Return (x, y) of the center of cell containing provided text 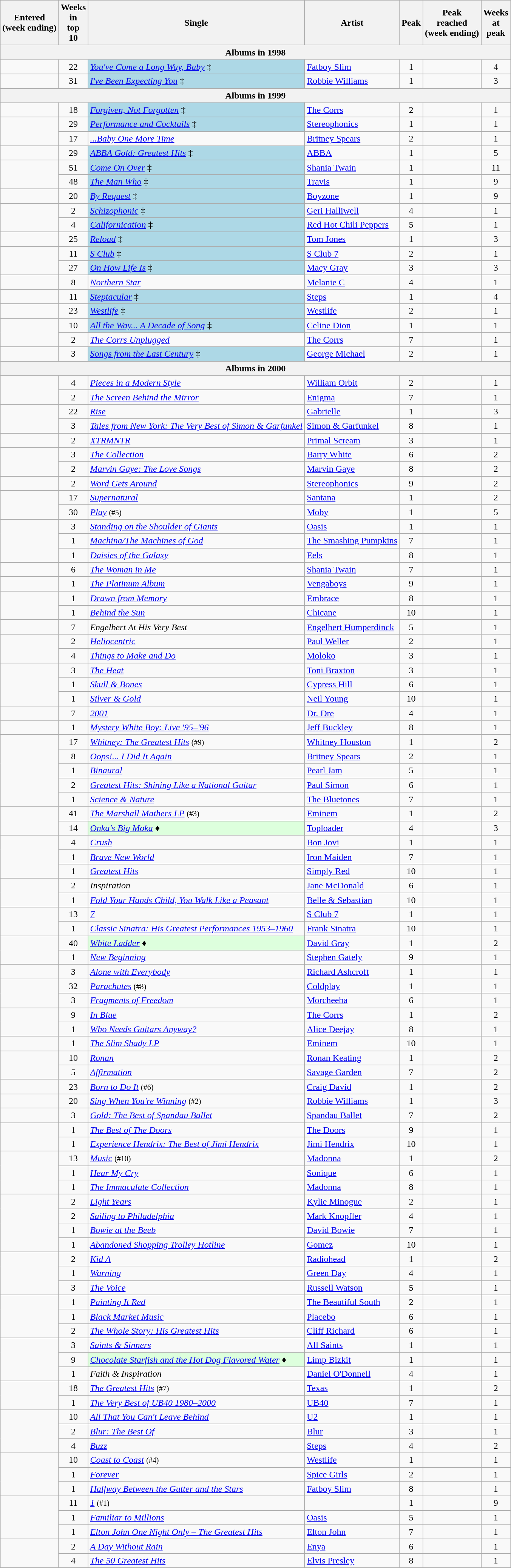
Experience Hendrix: The Best of Jimi Hendrix (196, 1144)
ABBA Gold: Greatest Hits ‡ (196, 153)
Who Needs Guitars Anyway? (196, 1029)
XTRMNTR (196, 440)
Weeksintop10 (73, 23)
Mark Knopfler (352, 1216)
I've Been Expecting You ‡ (196, 81)
Northern Star (196, 282)
Single (196, 23)
Belle & Sebastian (352, 900)
UB40 (352, 1403)
The Smashing Pumpkins (352, 541)
New Beginning (196, 957)
Engelbert Humperdinck (352, 627)
Light Years (196, 1202)
Machina/The Machines of God (196, 541)
White Ladder ♦ (196, 943)
Greatest Hits: Shining Like a National Guitar (196, 785)
Celine Dion (352, 325)
The Man Who ‡ (196, 182)
The Marshall Mathers LP (#3) (196, 814)
The Doors (352, 1129)
The Best of The Doors (196, 1129)
Standing on the Shoulder of Giants (196, 526)
The Heat (196, 670)
Westlife ‡ (196, 311)
Pieces in a Modern Style (196, 383)
Paul Weller (352, 641)
Jimi Hendrix (352, 1144)
All That You Can't Leave Behind (196, 1417)
Limp Bizkit (352, 1360)
14 (73, 828)
Tales from New York: The Very Best of Simon & Garfunkel (196, 426)
The Whole Story: His Greatest Hits (196, 1331)
30 (73, 512)
Sing When You're Winning (#2) (196, 1101)
Jane McDonald (352, 885)
Tom Jones (352, 239)
Placebo (352, 1316)
Moloko (352, 656)
Melanie C (352, 282)
Daniel O'Donnell (352, 1374)
Alice Deejay (352, 1029)
Bon Jovi (352, 842)
Music (#10) (196, 1159)
Cliff Richard (352, 1331)
Parachutes (#8) (196, 986)
Brave New World (196, 857)
Kid A (196, 1259)
Iron Maiden (352, 857)
Elton John One Night Only – The Greatest Hits (196, 1532)
Behind the Sun (196, 612)
Performance and Cocktails ‡ (196, 124)
Mystery White Boy: Live '95–'96 (196, 728)
Macy Gray (352, 268)
Abandoned Shopping Trolley Hotline (196, 1245)
Entered (week ending) (29, 23)
Hear My Cry (196, 1173)
27 (73, 268)
Engelbert At His Very Best (196, 627)
The Voice (196, 1288)
Vengaboys (352, 584)
Dr. Dre (352, 713)
Travis (352, 182)
Spandau Ballet (352, 1115)
Frank Sinatra (352, 929)
Come On Over ‡ (196, 167)
Black Market Music (196, 1316)
A Day Without Rain (196, 1546)
Ronan (196, 1058)
Alone with Everybody (196, 972)
The Immaculate Collection (196, 1187)
Toni Braxton (352, 670)
Peakreached (week ending) (452, 23)
Russell Watson (352, 1288)
48 (73, 182)
Halfway Between the Gutter and the Stars (196, 1489)
Forever (196, 1474)
Stephen Gately (352, 957)
Eels (352, 555)
Steptacular ‡ (196, 297)
Crush (196, 842)
Chocolate Starfish and the Hot Dog Flavored Water ♦ (196, 1360)
Red Hot Chili Peppers (352, 225)
Radiohead (352, 1259)
Play (#5) (196, 512)
Born to Do It (#6) (196, 1086)
Artist (352, 23)
Jeff Buckley (352, 728)
Neil Young (352, 699)
Forgiven, Not Forgotten ‡ (196, 110)
David Gray (352, 943)
Familiar to Millions (196, 1517)
Fold Your Hands Child, You Walk Like a Peasant (196, 900)
Savage Garden (352, 1072)
Faith & Inspiration (196, 1374)
The Collection (196, 455)
Gold: The Best of Spandau Ballet (196, 1115)
32 (73, 986)
Simply Red (352, 871)
Pearl Jam (352, 771)
Barry White (352, 455)
Onka's Big Moka ♦ (196, 828)
Simon & Garfunkel (352, 426)
Marvin Gaye: The Love Songs (196, 469)
In Blue (196, 1015)
George Michael (352, 354)
Coast to Coast (#4) (196, 1460)
S Club ‡ (196, 254)
Science & Nature (196, 799)
Drawn from Memory (196, 598)
Songs from the Last Century ‡ (196, 354)
Greatest Hits (196, 871)
Chicane (352, 612)
51 (73, 167)
Green Day (352, 1273)
Blur: The Best Of (196, 1431)
The Greatest Hits (#7) (196, 1388)
Ronan Keating (352, 1058)
The Screen Behind the Mirror (196, 397)
Moby (352, 512)
Sonique (352, 1173)
Bowie at the Beeb (196, 1230)
Supernatural (196, 498)
Schizophonic ‡ (196, 210)
Geri Halliwell (352, 210)
Kylie Minogue (352, 1202)
Binaural (196, 771)
Santana (352, 498)
ABBA (352, 153)
On How Life Is ‡ (196, 268)
Classic Sinatra: His Greatest Performances 1953–1960 (196, 929)
By Request ‡ (196, 196)
You've Come a Long Way, Baby ‡ (196, 67)
Buzz (196, 1446)
Albums in 1998 (255, 52)
The Corrs Unplugged (196, 340)
Californication ‡ (196, 225)
Fragments of Freedom (196, 1000)
40 (73, 943)
Cypress Hill (352, 685)
Primal Scream (352, 440)
The Platinum Album (196, 584)
Craig David (352, 1086)
Weeksatpeak (496, 23)
Albums in 1999 (255, 95)
Affirmation (196, 1072)
The Slim Shady LP (196, 1043)
Paul Simon (352, 785)
Inspiration (196, 885)
Word Gets Around (196, 483)
Oops!... I Did It Again (196, 756)
1 (#1) (196, 1503)
Heliocentric (196, 641)
Elton John (352, 1532)
William Orbit (352, 383)
41 (73, 814)
Gabrielle (352, 411)
Morcheeba (352, 1000)
Saints & Sinners (196, 1345)
Whitney: The Greatest Hits (#9) (196, 742)
Boyzone (352, 196)
All Saints (352, 1345)
...Baby One More Time (196, 138)
The Beautiful South (352, 1302)
Peak (411, 23)
Gomez (352, 1245)
Toploader (352, 828)
Daisies of the Galaxy (196, 555)
2001 (196, 713)
Marvin Gaye (352, 469)
U2 (352, 1417)
Elvis Presley (352, 1560)
The Bluetones (352, 799)
Enigma (352, 397)
Texas (352, 1388)
31 (73, 81)
Warning (196, 1273)
Sailing to Philadelphia (196, 1216)
David Bowie (352, 1230)
Reload ‡ (196, 239)
Embrace (352, 598)
Enya (352, 1546)
Spice Girls (352, 1474)
The Very Best of UB40 1980–2000 (196, 1403)
Albums in 2000 (255, 368)
Richard Ashcroft (352, 972)
Skull & Bones (196, 685)
25 (73, 239)
The Woman in Me (196, 569)
All the Way... A Decade of Song ‡ (196, 325)
Blur (352, 1431)
Silver & Gold (196, 699)
Whitney Houston (352, 742)
The 50 Greatest Hits (196, 1560)
Things to Make and Do (196, 656)
Painting It Red (196, 1302)
Coldplay (352, 986)
Rise (196, 411)
